Detect which cell encompasses the target text, then output its (X, Y) center coordinate. 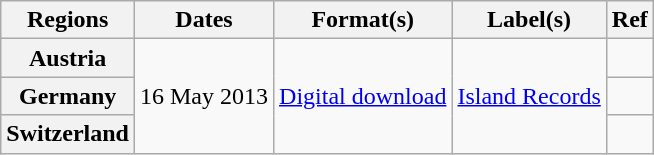
Label(s) (529, 20)
Regions (68, 20)
Format(s) (363, 20)
Digital download (363, 96)
Germany (68, 96)
16 May 2013 (204, 96)
Switzerland (68, 134)
Ref (630, 20)
Austria (68, 58)
Dates (204, 20)
Island Records (529, 96)
